For the text-containing cell, return its midpoint in (x, y) coordinate format. 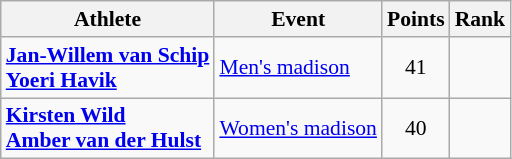
Jan-Willem van SchipYoeri Havik (108, 68)
Kirsten WildAmber van der Hulst (108, 128)
Women's madison (298, 128)
Points (416, 19)
41 (416, 68)
Event (298, 19)
Rank (480, 19)
Men's madison (298, 68)
40 (416, 128)
Athlete (108, 19)
